Extract the (X, Y) coordinate from the center of the cell holding the provided text.  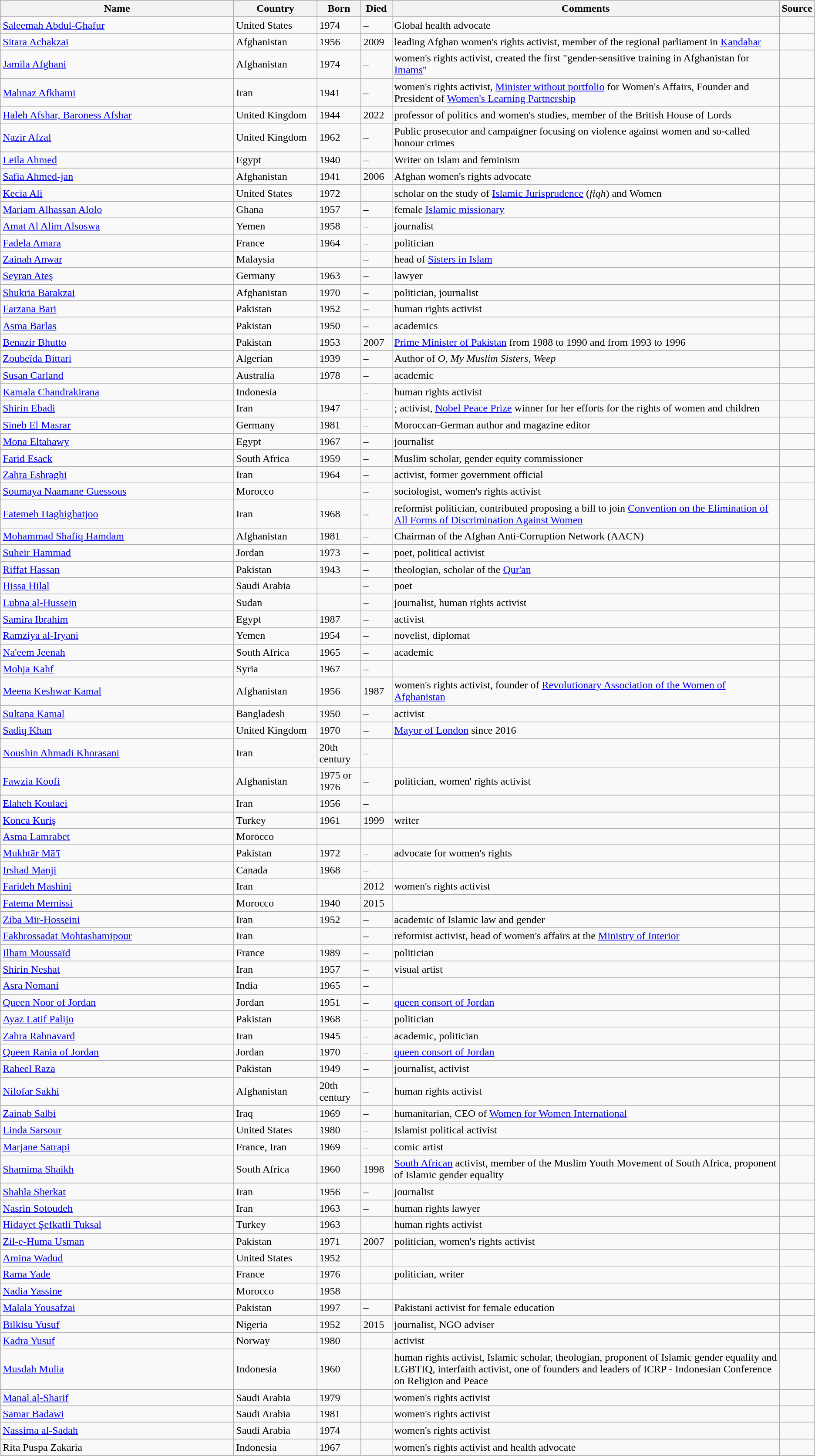
Source (797, 9)
Leila Ahmed (117, 160)
academic of Islamic law and gender (586, 920)
Nigeria (275, 1324)
Shamima Shaikh (117, 1170)
Sultana Kamal (117, 714)
Queen Noor of Jordan (117, 1002)
Moroccan-German author and magazine editor (586, 425)
advocate for women's rights (586, 853)
1999 (376, 820)
Kamala Chandrakirana (117, 392)
Mohammad Shafiq Hamdam (117, 536)
Zil-e-Huma Usman (117, 1241)
2006 (376, 176)
Author of O, My Muslim Sisters, Weep (586, 359)
Asma Lamrabet (117, 837)
1997 (339, 1308)
Irshad Manji (117, 870)
politician, women' rights activist (586, 781)
journalist, human rights activist (586, 603)
writer (586, 820)
Hidayet Şefkatli Tuksal (117, 1225)
1947 (339, 408)
Ziba Mir-Hosseini (117, 920)
Amina Wadud (117, 1258)
Hissa Hilal (117, 586)
women's rights activist, founder of Revolutionary Association of the Women of Afghanistan (586, 691)
Shirin Neshat (117, 969)
Nadia Yassine (117, 1291)
Mona Eltahawy (117, 442)
Died (376, 9)
1944 (339, 115)
1989 (339, 953)
Marjane Satrapi (117, 1147)
Prime Minister of Pakistan from 1988 to 1990 and from 1993 to 1996 (586, 342)
Fadela Amara (117, 243)
Zoubeïda Bittari (117, 359)
Mayor of London since 2016 (586, 730)
Writer on Islam and feminism (586, 160)
women's rights activist and health advocate (586, 1447)
Fatema Mernissi (117, 903)
Islamist political activist (586, 1130)
Raheel Raza (117, 1068)
1951 (339, 1002)
1998 (376, 1170)
Bilkisu Yusuf (117, 1324)
humanitarian, CEO of Women for Women International (586, 1114)
Pakistani activist for female education (586, 1308)
Sineb El Masrar (117, 425)
1962 (339, 138)
1976 (339, 1274)
Rita Puspa Zakaria (117, 1447)
reformist politician, contributed proposing a bill to join Convention on the Elimination of All Forms of Discrimination Against Women (586, 514)
Riffat Hassan (117, 570)
visual artist (586, 969)
Zainab Salbi (117, 1114)
Zainah Anwar (117, 260)
Rama Yade (117, 1274)
academic, politician (586, 1035)
Saleemah Abdul-Ghafur (117, 25)
1971 (339, 1241)
Soumaya Naamane Guessous (117, 491)
Susan Carland (117, 375)
Mahnaz Afkhami (117, 92)
Chairman of the Afghan Anti-Corruption Network (AACN) (586, 536)
1945 (339, 1035)
scholar on the study of Islamic Jurisprudence (fiqh) and Women (586, 193)
Norway (275, 1341)
head of Sisters in Islam (586, 260)
comic artist (586, 1147)
Nassima al-Sadah (117, 1431)
reformist activist, head of women's affairs at the Ministry of Interior (586, 936)
1953 (339, 342)
theologian, scholar of the Qur'an (586, 570)
Amat Al Alim Alsoswa (117, 226)
professor of politics and women's studies, member of the British House of Lords (586, 115)
Ayaz Latif Palijo (117, 1019)
Sudan (275, 603)
Syria (275, 669)
Canada (275, 870)
2012 (376, 886)
Nasrin Sotoudeh (117, 1208)
Meena Keshwar Kamal (117, 691)
Farid Esack (117, 458)
lawyer (586, 276)
Malaysia (275, 260)
Kadra Yusuf (117, 1341)
Australia (275, 375)
1973 (339, 553)
women's rights activist, Minister without portfolio for Women's Affairs, Founder and President of Women's Learning Partnership (586, 92)
Linda Sarsour (117, 1130)
Musdah Mulia (117, 1369)
politician, women's rights activist (586, 1241)
Haleh Afshar, Baroness Afshar (117, 115)
Zahra Eshraghi (117, 475)
1959 (339, 458)
1943 (339, 570)
Fawzia Koofi (117, 781)
politician, journalist (586, 293)
Ghana (275, 209)
Farideh Mashini (117, 886)
1979 (339, 1397)
1949 (339, 1068)
Iraq (275, 1114)
1954 (339, 636)
Shahla Sherkat (117, 1192)
Safia Ahmed-jan (117, 176)
Ilham Moussaïd (117, 953)
Kecia Ali (117, 193)
Suheir Hammad (117, 553)
Asra Nomani (117, 986)
activist, former government official (586, 475)
Global health advocate (586, 25)
Na'eem Jeenah (117, 652)
1975 or 1976 (339, 781)
poet, political activist (586, 553)
France, Iran (275, 1147)
Mariam Alhassan Alolo (117, 209)
Comments (586, 9)
Lubna al-Hussein (117, 603)
1939 (339, 359)
South African activist, member of the Muslim Youth Movement of South Africa, proponent of Islamic gender equality (586, 1170)
Benazir Bhutto (117, 342)
Malala Yousafzai (117, 1308)
Nilofar Sakhi (117, 1091)
Public prosecutor and campaigner focusing on violence against women and so-called honour crimes (586, 138)
Sadiq Khan (117, 730)
Nazir Afzal (117, 138)
Country (275, 9)
; activist, Nobel Peace Prize winner for her efforts for the rights of women and children (586, 408)
Algerian (275, 359)
journalist, activist (586, 1068)
India (275, 986)
Seyran Ateş (117, 276)
Fatemeh Haghighatjoo (117, 514)
novelist, diplomat (586, 636)
Muslim scholar, gender equity commissioner (586, 458)
Bangladesh (275, 714)
women's rights activist, created the first "gender-sensitive training in Afghanistan for Imams" (586, 64)
Name (117, 9)
Shirin Ebadi (117, 408)
Asma Barlas (117, 326)
leading Afghan women's rights activist, member of the regional parliament in Kandahar (586, 42)
Elaheh Koulaei (117, 803)
Mukhtār Mā'ī (117, 853)
Samira Ibrahim (117, 619)
Farzana Bari (117, 309)
Ramziya al-Iryani (117, 636)
1961 (339, 820)
Queen Rania of Jordan (117, 1052)
Mohja Kahf (117, 669)
Konca Kuriş (117, 820)
Sitara Achakzai (117, 42)
journalist, NGO adviser (586, 1324)
Noushin Ahmadi Khorasani (117, 752)
Shukria Barakzai (117, 293)
Jamila Afghani (117, 64)
Born (339, 9)
Manal al-Sharif (117, 1397)
Zahra Rahnavard (117, 1035)
Fakhrossadat Mohtashamipour (117, 936)
sociologist, women's rights activist (586, 491)
Afghan women's rights advocate (586, 176)
2022 (376, 115)
2009 (376, 42)
human rights lawyer (586, 1208)
academics (586, 326)
Samar Badawi (117, 1414)
1978 (339, 375)
poet (586, 586)
politician, writer (586, 1274)
female Islamic missionary (586, 209)
